Capture the cell that displays the provided text and extract its (X, Y) central coordinate. 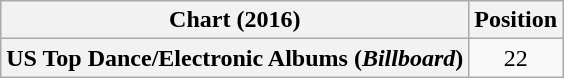
22 (516, 58)
Position (516, 20)
US Top Dance/Electronic Albums (Billboard) (235, 58)
Chart (2016) (235, 20)
